Find where the given text appears and provide that cell's center as [X, Y] coordinate. 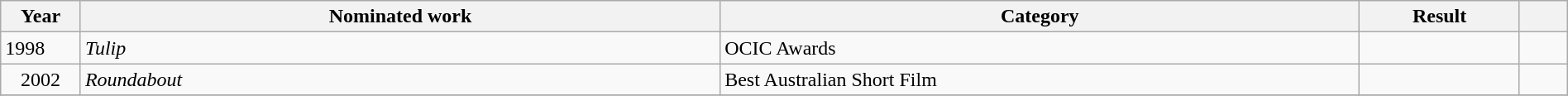
2002 [41, 79]
Roundabout [400, 79]
OCIC Awards [1040, 48]
Best Australian Short Film [1040, 79]
Nominated work [400, 17]
Tulip [400, 48]
Category [1040, 17]
Year [41, 17]
1998 [41, 48]
Result [1439, 17]
